Search for the cell housing the specified text and yield its (x, y) center coordinate. 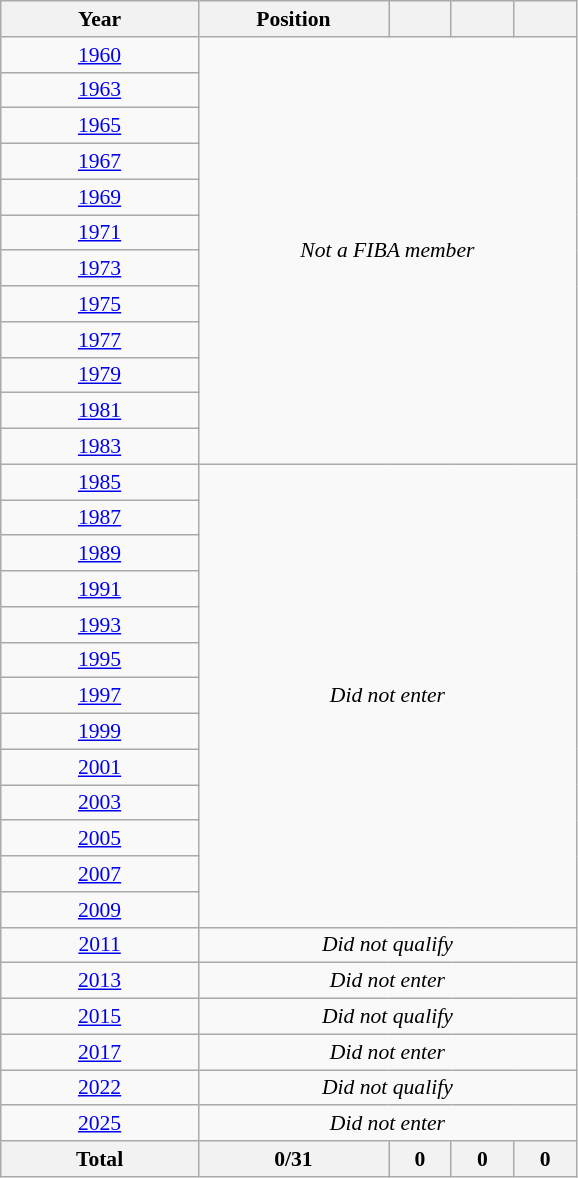
1987 (100, 518)
0/31 (293, 1159)
1967 (100, 162)
2015 (100, 1017)
1973 (100, 269)
1963 (100, 90)
2022 (100, 1088)
2001 (100, 767)
2003 (100, 803)
1971 (100, 233)
1999 (100, 732)
1977 (100, 340)
Position (293, 19)
1981 (100, 411)
2009 (100, 910)
1991 (100, 589)
1960 (100, 55)
Total (100, 1159)
2013 (100, 981)
2005 (100, 839)
1975 (100, 304)
1997 (100, 696)
1989 (100, 554)
1993 (100, 625)
2017 (100, 1052)
1995 (100, 660)
2011 (100, 945)
2025 (100, 1124)
1983 (100, 447)
Not a FIBA member (387, 251)
1979 (100, 375)
1965 (100, 126)
2007 (100, 874)
1985 (100, 482)
1969 (100, 197)
Year (100, 19)
